Find where the given text appears and provide that cell's center as (x, y) coordinate. 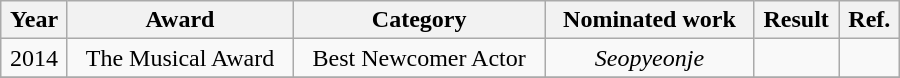
Year (34, 20)
Result (796, 20)
Seopyeonje (650, 58)
Best Newcomer Actor (420, 58)
2014 (34, 58)
Nominated work (650, 20)
The Musical Award (180, 58)
Category (420, 20)
Award (180, 20)
Ref. (869, 20)
